Determine the (x, y) coordinate at the center of the cell enclosing the given text.  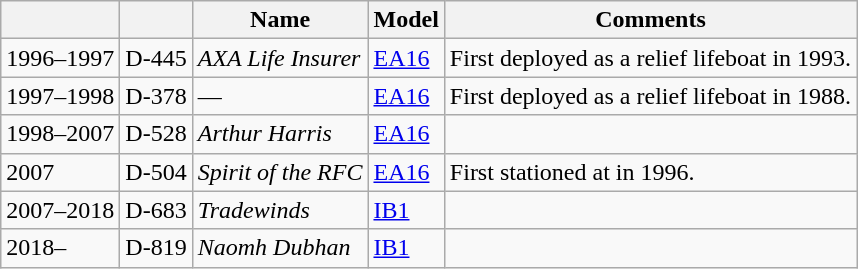
Spirit of the RFC (280, 172)
D-683 (156, 210)
Arthur Harris (280, 134)
Naomh Dubhan (280, 248)
AXA Life Insurer (280, 58)
1996–1997 (60, 58)
1997–1998 (60, 96)
D-504 (156, 172)
2018– (60, 248)
2007–2018 (60, 210)
2007 (60, 172)
First stationed at in 1996. (650, 172)
Tradewinds (280, 210)
First deployed as a relief lifeboat in 1988. (650, 96)
Name (280, 20)
D-445 (156, 58)
D-378 (156, 96)
1998–2007 (60, 134)
First deployed as a relief lifeboat in 1993. (650, 58)
— (280, 96)
D-528 (156, 134)
D-819 (156, 248)
Comments (650, 20)
Model (406, 20)
